For the text-containing cell, return its midpoint in (x, y) coordinate format. 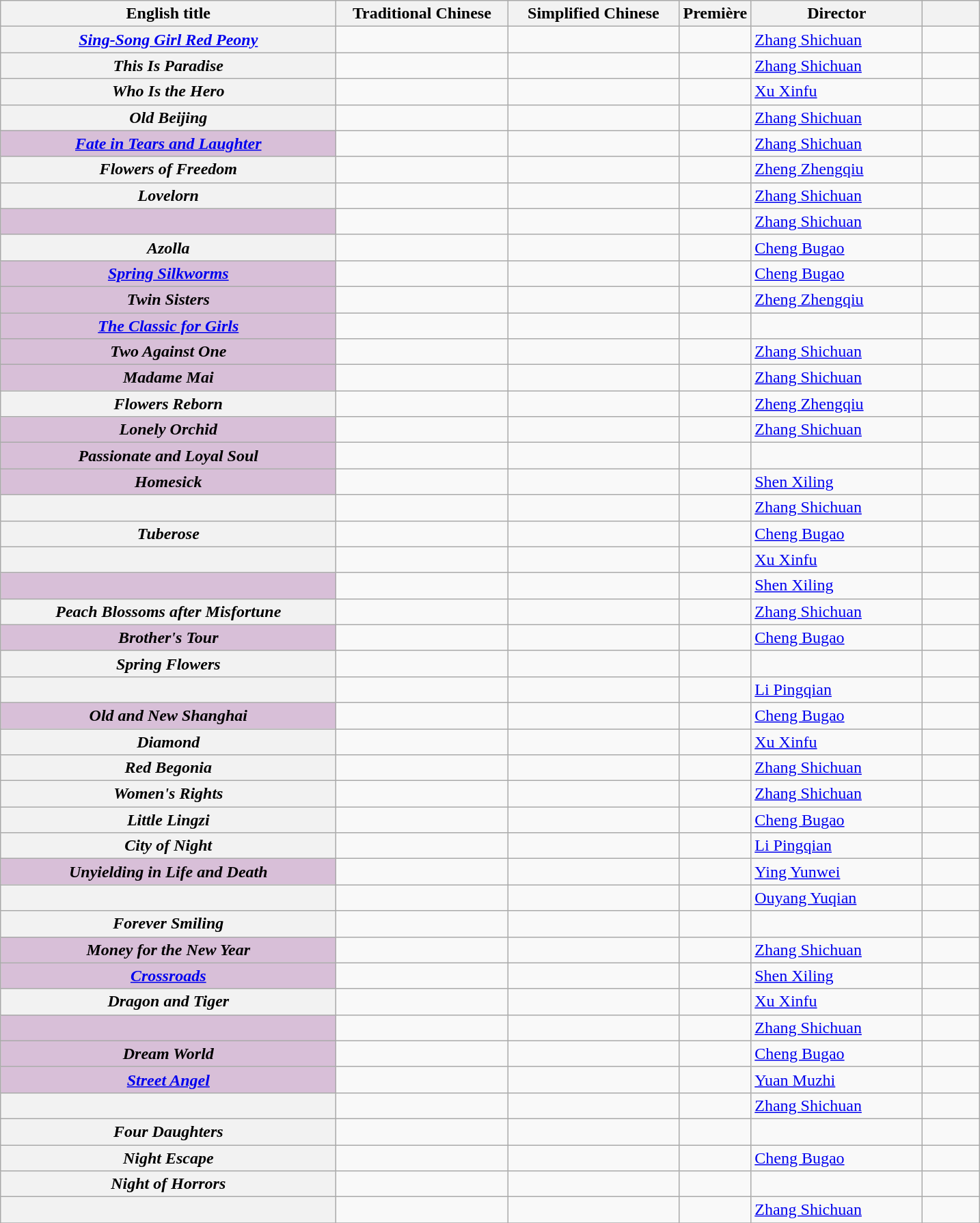
Ying Yunwei (836, 872)
Four Daughters (168, 1131)
Dragon and Tiger (168, 1002)
Unyielding in Life and Death (168, 872)
Women's Rights (168, 794)
Dream World (168, 1054)
Spring Silkworms (168, 273)
Ouyang Yuqian (836, 898)
Traditional Chinese (422, 14)
Homesick (168, 482)
This Is Paradise (168, 66)
Première (715, 14)
Flowers of Freedom (168, 169)
Diamond (168, 741)
Simplified Chinese (593, 14)
Twin Sisters (168, 299)
Old and New Shanghai (168, 715)
Forever Smiling (168, 924)
Tuberose (168, 534)
Fate in Tears and Laughter (168, 143)
Little Lingzi (168, 820)
Street Angel (168, 1080)
Lonely Orchid (168, 430)
Night Escape (168, 1158)
Madame Mai (168, 378)
Peach Blossoms after Misfortune (168, 611)
Flowers Reborn (168, 404)
Azolla (168, 247)
Who Is the Hero (168, 92)
Two Against One (168, 352)
Money for the New Year (168, 950)
City of Night (168, 846)
Lovelorn (168, 195)
Director (836, 14)
English title (168, 14)
Night of Horrors (168, 1184)
Crossroads (168, 976)
Sing-Song Girl Red Peony (168, 40)
The Classic for Girls (168, 326)
Passionate and Loyal Soul (168, 456)
Spring Flowers (168, 663)
Old Beijing (168, 118)
Brother's Tour (168, 637)
Yuan Muzhi (836, 1080)
Red Begonia (168, 768)
